Find where the given text appears and provide that cell's center as (x, y) coordinate. 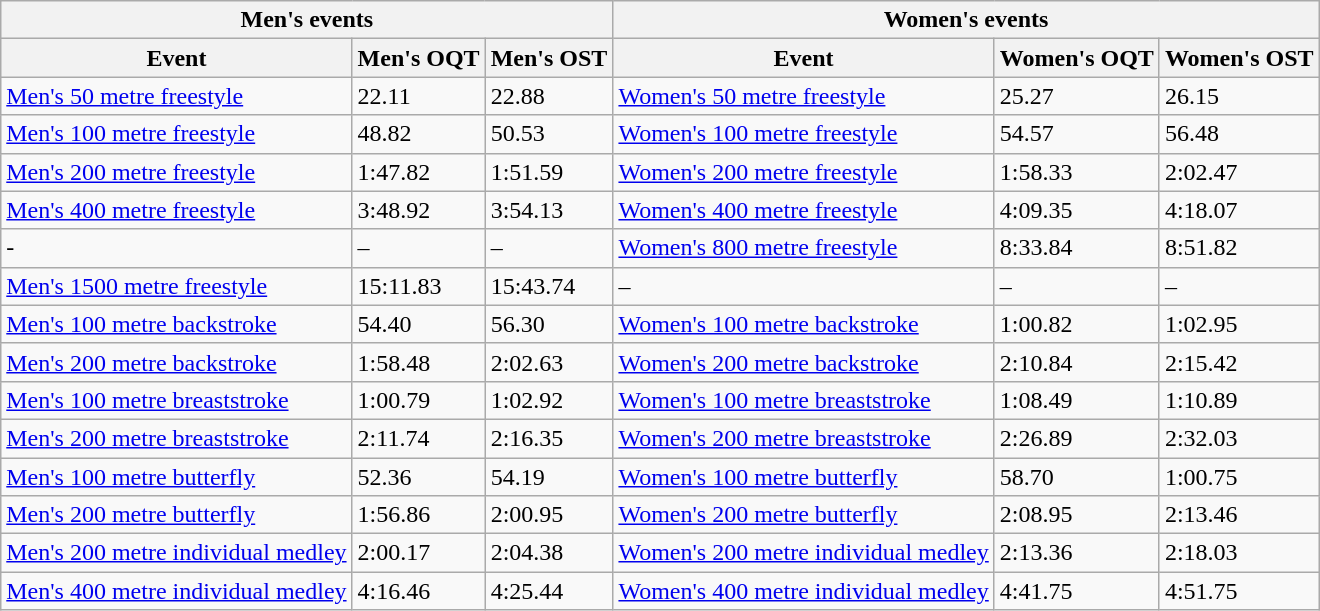
1:08.49 (1076, 400)
Men's 400 metre freestyle (176, 210)
Men's events (307, 20)
54.19 (549, 477)
2:04.38 (549, 553)
1:00.79 (418, 400)
3:48.92 (418, 210)
Women's 800 metre freestyle (804, 248)
50.53 (549, 134)
2:32.03 (1239, 438)
Women's 50 metre freestyle (804, 96)
2:11.74 (418, 438)
8:51.82 (1239, 248)
Men's 50 metre freestyle (176, 96)
58.70 (1076, 477)
4:51.75 (1239, 591)
26.15 (1239, 96)
2:00.17 (418, 553)
1:02.95 (1239, 324)
Women's 400 metre freestyle (804, 210)
1:58.33 (1076, 172)
22.11 (418, 96)
Women's 200 metre freestyle (804, 172)
25.27 (1076, 96)
Women's 200 metre butterfly (804, 515)
Men's 200 metre butterfly (176, 515)
1:00.82 (1076, 324)
1:47.82 (418, 172)
Men's 100 metre breaststroke (176, 400)
Women's 100 metre freestyle (804, 134)
2:02.63 (549, 362)
- (176, 248)
2:26.89 (1076, 438)
Women's 200 metre breaststroke (804, 438)
2:13.36 (1076, 553)
Men's OST (549, 58)
15:11.83 (418, 286)
22.88 (549, 96)
4:16.46 (418, 591)
Women's 100 metre breaststroke (804, 400)
Men's 400 metre individual medley (176, 591)
4:25.44 (549, 591)
Women's OQT (1076, 58)
Women's 400 metre individual medley (804, 591)
2:15.42 (1239, 362)
1:02.92 (549, 400)
4:41.75 (1076, 591)
Women's 100 metre backstroke (804, 324)
2:02.47 (1239, 172)
4:18.07 (1239, 210)
2:13.46 (1239, 515)
Men's 1500 metre freestyle (176, 286)
1:10.89 (1239, 400)
2:10.84 (1076, 362)
Men's 200 metre backstroke (176, 362)
Men's 200 metre breaststroke (176, 438)
48.82 (418, 134)
54.40 (418, 324)
Men's 100 metre butterfly (176, 477)
2:16.35 (549, 438)
2:08.95 (1076, 515)
56.48 (1239, 134)
Men's OQT (418, 58)
Women's 100 metre butterfly (804, 477)
52.36 (418, 477)
4:09.35 (1076, 210)
56.30 (549, 324)
2:18.03 (1239, 553)
54.57 (1076, 134)
Men's 200 metre individual medley (176, 553)
1:56.86 (418, 515)
Men's 200 metre freestyle (176, 172)
15:43.74 (549, 286)
2:00.95 (549, 515)
Men's 100 metre backstroke (176, 324)
8:33.84 (1076, 248)
1:51.59 (549, 172)
Women's 200 metre individual medley (804, 553)
Men's 100 metre freestyle (176, 134)
1:58.48 (418, 362)
3:54.13 (549, 210)
Women's events (966, 20)
Women's OST (1239, 58)
Women's 200 metre backstroke (804, 362)
1:00.75 (1239, 477)
